Detect which cell encompasses the target text, then output its [X, Y] center coordinate. 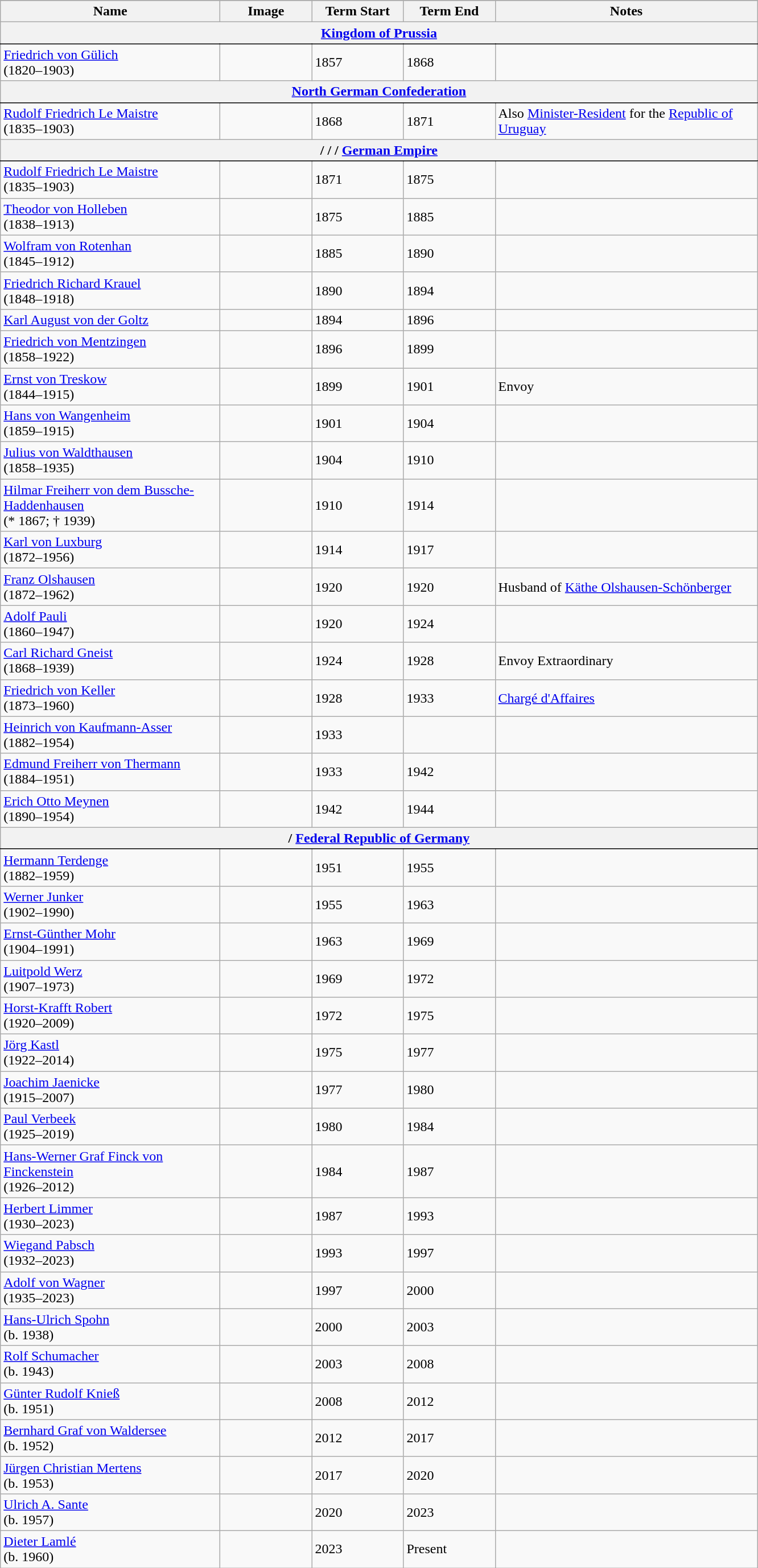
Luitpold Werz(1907–1973) [110, 979]
Notes [626, 11]
1917 [450, 550]
Chargé d'Affaires [626, 698]
Theodor von Holleben(1838–1913) [110, 216]
Bernhard Graf von Waldersee(b. 1952) [110, 1438]
North German Confederation [379, 92]
Hilmar Freiherr von dem Bussche-Haddenhausen(* 1867; † 1939) [110, 505]
Ernst-Günther Mohr(1904–1991) [110, 941]
Name [110, 11]
Erich Otto Meynen(1890–1954) [110, 809]
Ernst von Treskow (1844–1915) [110, 386]
Wolfram von Rotenhan(1845–1912) [110, 254]
Friedrich von Keller(1873–1960) [110, 698]
Term Start [357, 11]
1857 [357, 63]
Hans-Werner Graf Finck von Finckenstein(1926–2012) [110, 1171]
Jürgen Christian Mertens(b. 1953) [110, 1475]
Edmund Freiherr von Thermann(1884–1951) [110, 771]
/ Federal Republic of Germany [379, 838]
Franz Olshausen(1872–1962) [110, 587]
Günter Rudolf Knieß(b. 1951) [110, 1401]
Friedrich Richard Krauel(1848–1918) [110, 290]
Heinrich von Kaufmann-Asser(1882–1954) [110, 735]
Jörg Kastl(1922–2014) [110, 1053]
Adolf Pauli(1860–1947) [110, 624]
Friedrich von Gülich(1820–1903) [110, 63]
Hermann Terdenge(1882–1959) [110, 867]
Hans-Ulrich Spohn(b. 1938) [110, 1327]
Werner Junker(1902–1990) [110, 905]
Horst-Krafft Robert(1920–2009) [110, 1016]
Dieter Lamlé(b. 1960) [110, 1549]
Adolf von Wagner(1935–2023) [110, 1290]
Herbert Limmer(1930–2023) [110, 1216]
Karl August von der Goltz [110, 320]
Joachim Jaenicke(1915–2007) [110, 1090]
Karl von Luxburg(1872–1956) [110, 550]
Present [450, 1549]
Carl Richard Gneist(1868–1939) [110, 661]
1951 [357, 867]
Envoy [626, 386]
Wiegand Pabsch(1932–2023) [110, 1253]
Friedrich von Mentzingen(1858–1922) [110, 349]
Envoy Extraordinary [626, 661]
Husband of Käthe Olshausen-Schönberger [626, 587]
Ulrich A. Sante(b. 1957) [110, 1512]
Term End [450, 11]
Rolf Schumacher(b. 1943) [110, 1364]
Hans von Wangenheim(1859–1915) [110, 423]
Julius von Waldthausen(1858–1935) [110, 461]
Image [266, 11]
Paul Verbeek(1925–2019) [110, 1127]
/ / / German Empire [379, 150]
Kingdom of Prussia [379, 33]
Also Minister-Resident for the Republic of Uruguay [626, 121]
1944 [450, 809]
